Return the [x, y] coordinate for the center point of the cell that contains the specified text.  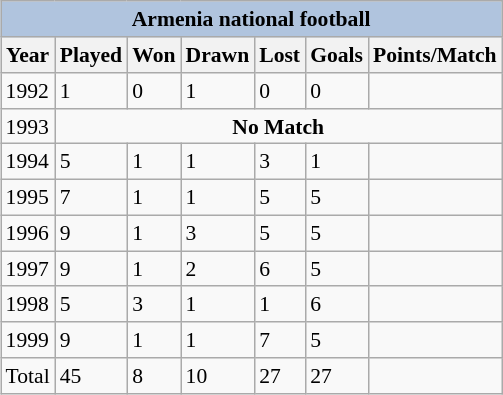
Drawn [218, 55]
Total [28, 376]
1992 [28, 91]
Armenia national football [252, 19]
1995 [28, 197]
Lost [280, 55]
1998 [28, 304]
8 [154, 376]
No Match [278, 126]
1993 [28, 126]
Points/Match [435, 55]
Played [91, 55]
1999 [28, 340]
1994 [28, 162]
2 [218, 269]
1996 [28, 233]
1997 [28, 269]
Won [154, 55]
45 [91, 376]
10 [218, 376]
Goals [336, 55]
Year [28, 55]
